Locate the cell with the specified text and output its [x, y] center coordinate. 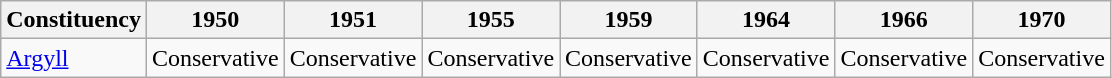
1959 [629, 20]
1970 [1042, 20]
1951 [353, 20]
Argyll [74, 58]
1964 [766, 20]
1966 [904, 20]
Constituency [74, 20]
1950 [215, 20]
1955 [491, 20]
